Return [x, y] of the center of cell containing provided text 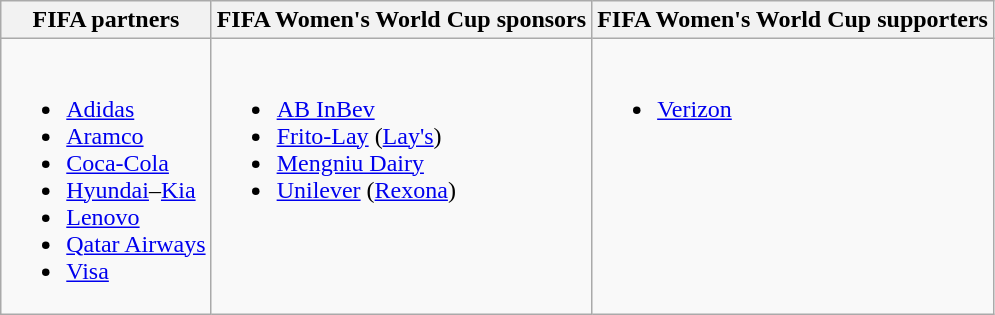
AdidasAramcoCoca-ColaHyundai–KiaLenovoQatar AirwaysVisa [106, 176]
AB InBevFrito-Lay (Lay's)Mengniu DairyUnilever (Rexona) [402, 176]
FIFA Women's World Cup sponsors [402, 20]
FIFA partners [106, 20]
FIFA Women's World Cup supporters [793, 20]
Verizon [793, 176]
